Search for the cell housing the specified text and yield its (x, y) center coordinate. 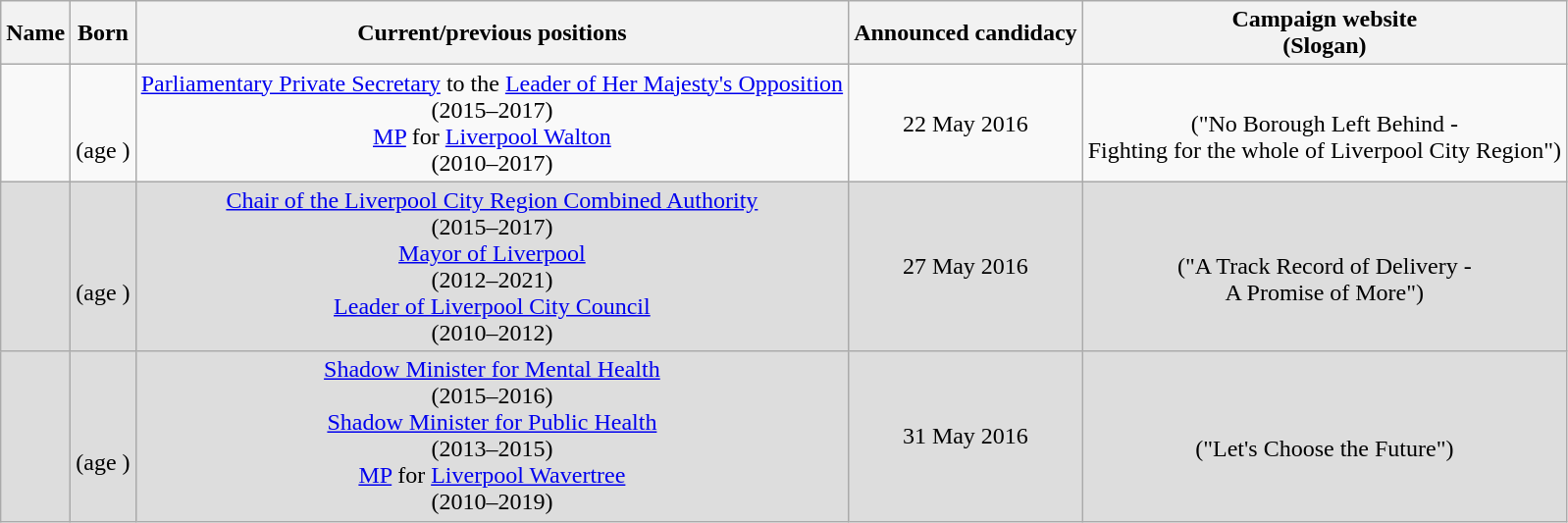
Announced candidacy (966, 33)
22 May 2016 (966, 124)
Current/previous positions (493, 33)
27 May 2016 (966, 267)
31 May 2016 (966, 436)
("Let's Choose the Future") (1325, 436)
Born (103, 33)
Chair of the Liverpool City Region Combined Authority (2015–2017) Mayor of Liverpool (2012–2021) Leader of Liverpool City Council (2010–2012) (493, 267)
Campaign website (Slogan) (1325, 33)
Shadow Minister for Mental Health (2015–2016) Shadow Minister for Public Health (2013–2015) MP for Liverpool Wavertree (2010–2019) (493, 436)
("No Borough Left Behind -Fighting for the whole of Liverpool City Region") (1325, 124)
("A Track Record of Delivery -A Promise of More") (1325, 267)
Name (35, 33)
Parliamentary Private Secretary to the Leader of Her Majesty's Opposition(2015–2017) MP for Liverpool Walton(2010–2017) (493, 124)
